Locate the cell with the specified text and output its (x, y) center coordinate. 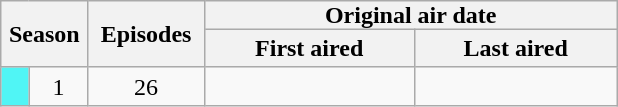
Original air date (410, 15)
First aired (309, 48)
1 (58, 86)
Episodes (146, 34)
Season (44, 34)
Last aired (516, 48)
26 (146, 86)
